Return the [x, y] coordinate for the center point of the cell that contains the specified text.  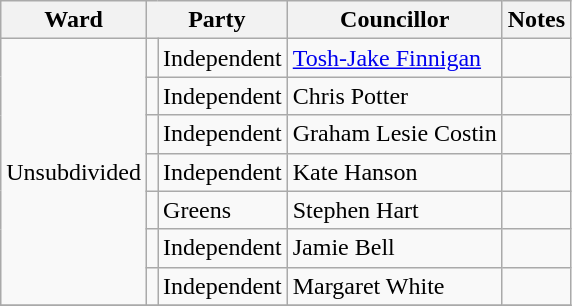
Margaret White [394, 286]
Greens [223, 210]
Party [216, 20]
Kate Hanson [394, 172]
Stephen Hart [394, 210]
Notes [536, 20]
Councillor [394, 20]
Unsubdivided [74, 172]
Ward [74, 20]
Graham Lesie Costin [394, 134]
Jamie Bell [394, 248]
Tosh-Jake Finnigan [394, 58]
Chris Potter [394, 96]
